Return the (X, Y) coordinate for the center point of the cell that contains the specified text.  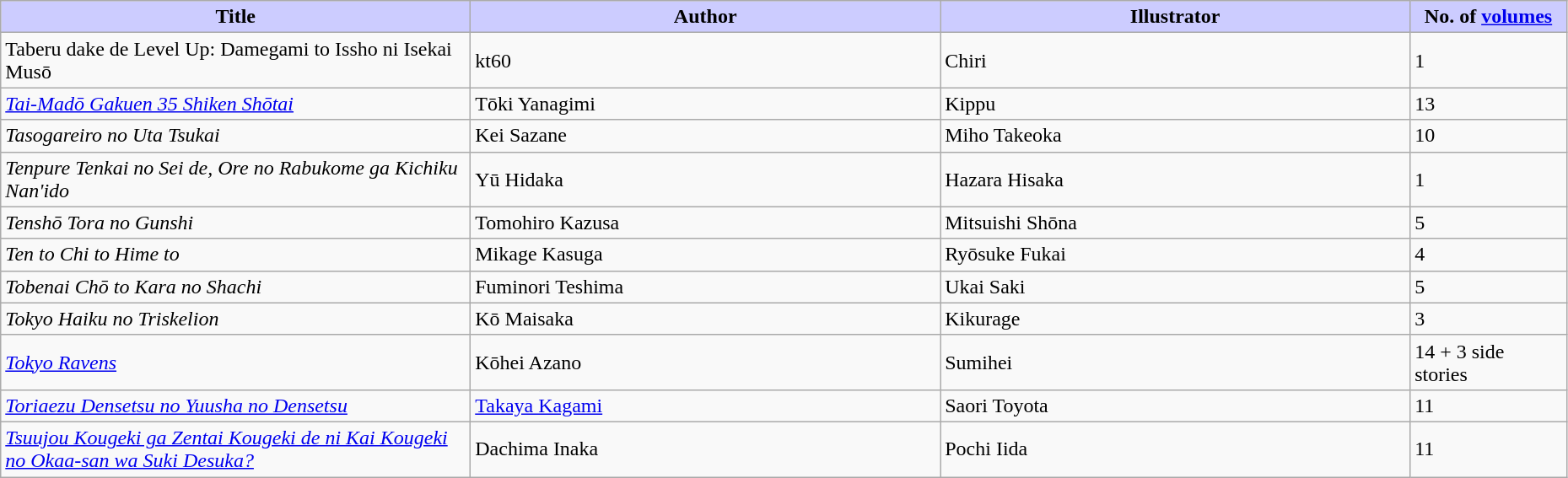
Tenpure Tenkai no Sei de, Ore no Rabukome ga Kichiku Nan'ido (236, 179)
Taberu dake de Level Up: Damegami to Issho ni Isekai Musō (236, 61)
4 (1489, 255)
14 + 3 side stories (1489, 363)
Ukai Saki (1176, 287)
Tokyo Haiku no Triskelion (236, 319)
10 (1489, 136)
Tai-Madō Gakuen 35 Shiken Shōtai (236, 104)
Miho Takeoka (1176, 136)
Takaya Kagami (705, 405)
Pochi Iida (1176, 448)
Hazara Hisaka (1176, 179)
Dachima Inaka (705, 448)
Saori Toyota (1176, 405)
Yū Hidaka (705, 179)
Toriaezu Densetsu no Yuusha no Densetsu (236, 405)
No. of volumes (1489, 17)
Fuminori Teshima (705, 287)
Tomohiro Kazusa (705, 223)
Tobenai Chō to Kara no Shachi (236, 287)
Title (236, 17)
Kō Maisaka (705, 319)
Tokyo Ravens (236, 363)
Kikurage (1176, 319)
Mikage Kasuga (705, 255)
Tenshō Tora no Gunshi (236, 223)
Kōhei Azano (705, 363)
Tōki Yanagimi (705, 104)
Author (705, 17)
Kei Sazane (705, 136)
Tasogareiro no Uta Tsukai (236, 136)
Kippu (1176, 104)
Chiri (1176, 61)
Illustrator (1176, 17)
kt60 (705, 61)
13 (1489, 104)
3 (1489, 319)
Mitsuishi Shōna (1176, 223)
Ryōsuke Fukai (1176, 255)
Sumihei (1176, 363)
Tsuujou Kougeki ga Zentai Kougeki de ni Kai Kougeki no Okaa-san wa Suki Desuka? (236, 448)
Ten to Chi to Hime to (236, 255)
